For the text-containing cell, return its midpoint in [X, Y] coordinate format. 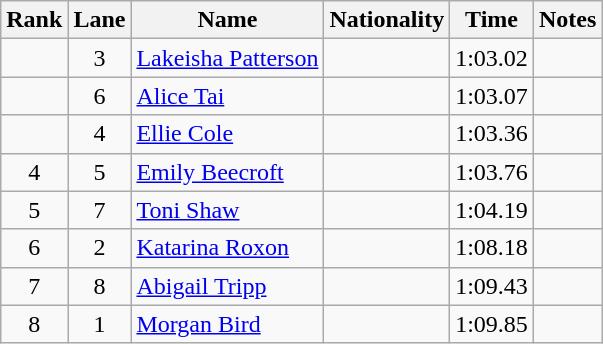
Katarina Roxon [228, 248]
Morgan Bird [228, 324]
1 [100, 324]
2 [100, 248]
1:09.43 [492, 286]
Abigail Tripp [228, 286]
Toni Shaw [228, 210]
Time [492, 20]
Emily Beecroft [228, 172]
1:04.19 [492, 210]
1:09.85 [492, 324]
1:03.07 [492, 96]
1:08.18 [492, 248]
Notes [567, 20]
Rank [34, 20]
1:03.76 [492, 172]
Lakeisha Patterson [228, 58]
3 [100, 58]
Lane [100, 20]
Name [228, 20]
1:03.36 [492, 134]
Alice Tai [228, 96]
1:03.02 [492, 58]
Nationality [387, 20]
Ellie Cole [228, 134]
